Determine the [x, y] coordinate at the center of the cell enclosing the given text.  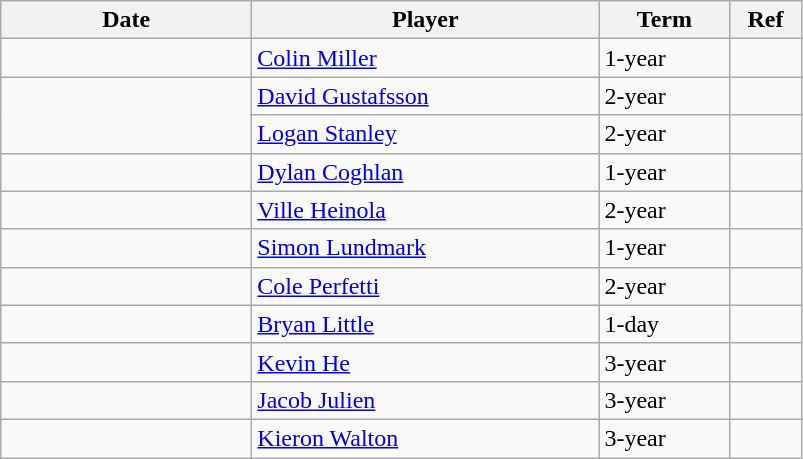
Kevin He [426, 362]
Kieron Walton [426, 438]
Simon Lundmark [426, 248]
Logan Stanley [426, 134]
Dylan Coghlan [426, 172]
Ville Heinola [426, 210]
Date [126, 20]
Ref [766, 20]
Jacob Julien [426, 400]
Cole Perfetti [426, 286]
1-day [664, 324]
Colin Miller [426, 58]
Bryan Little [426, 324]
David Gustafsson [426, 96]
Player [426, 20]
Term [664, 20]
